For the text-containing cell, return its midpoint in (X, Y) coordinate format. 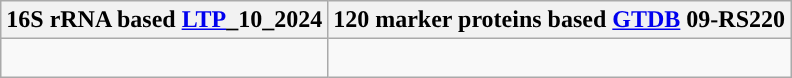
120 marker proteins based GTDB 09-RS220 (560, 20)
16S rRNA based LTP_10_2024 (164, 20)
